Capture the cell that displays the provided text and extract its (x, y) central coordinate. 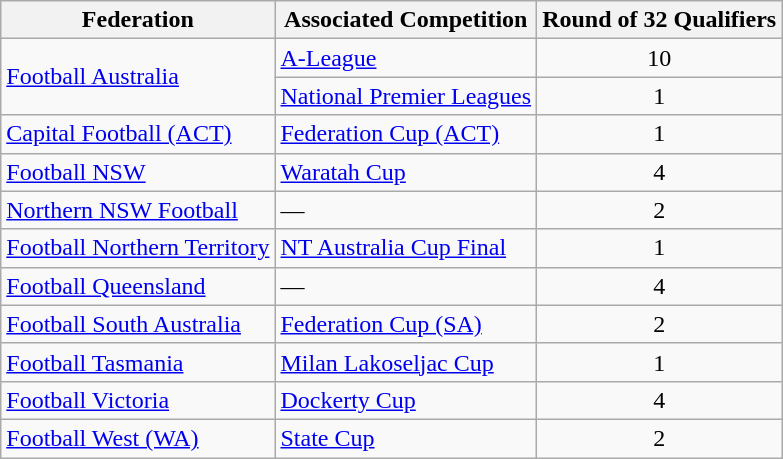
Round of 32 Qualifiers (660, 20)
NT Australia Cup Final (406, 248)
10 (660, 58)
Northern NSW Football (138, 210)
A-League (406, 58)
Football NSW (138, 172)
Federation (138, 20)
Milan Lakoseljac Cup (406, 362)
Capital Football (ACT) (138, 134)
Federation Cup (SA) (406, 324)
Waratah Cup (406, 172)
Football West (WA) (138, 438)
Football Northern Territory (138, 248)
Football Tasmania (138, 362)
Football Victoria (138, 400)
Federation Cup (ACT) (406, 134)
Football South Australia (138, 324)
State Cup (406, 438)
Dockerty Cup (406, 400)
National Premier Leagues (406, 96)
Football Australia (138, 77)
Football Queensland (138, 286)
Associated Competition (406, 20)
